From the cell containing the given text, extract its center point as [x, y] coordinate. 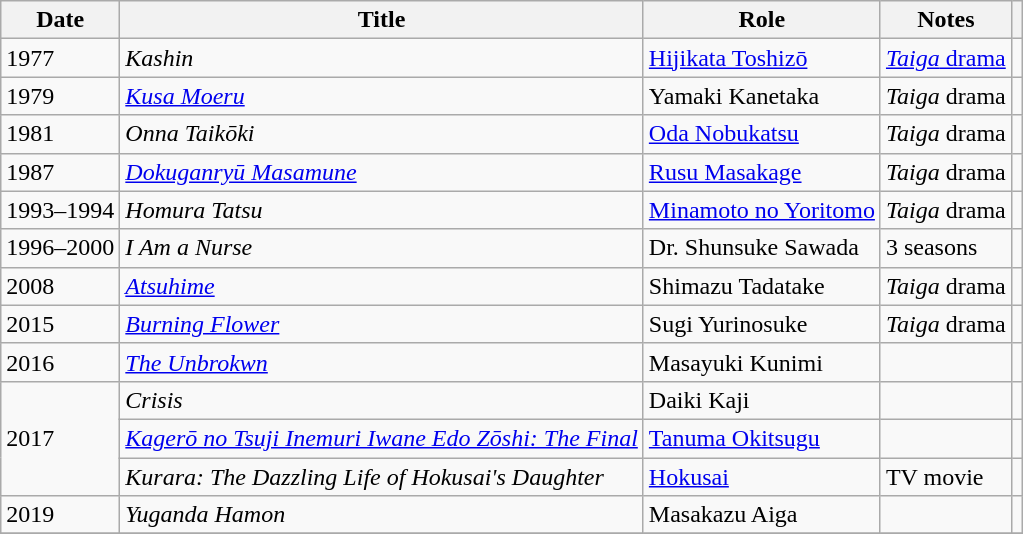
2015 [60, 324]
Burning Flower [382, 324]
Dr. Shunsuke Sawada [762, 248]
Crisis [382, 400]
Tanuma Okitsugu [762, 438]
3 seasons [946, 248]
1987 [60, 172]
Minamoto no Yoritomo [762, 210]
Yuganda Hamon [382, 515]
Shimazu Tadatake [762, 286]
TV movie [946, 477]
Hijikata Toshizō [762, 58]
Masayuki Kunimi [762, 362]
Date [60, 20]
Role [762, 20]
2019 [60, 515]
2008 [60, 286]
Homura Tatsu [382, 210]
2017 [60, 438]
2016 [60, 362]
Onna Taikōki [382, 134]
1977 [60, 58]
1979 [60, 96]
1981 [60, 134]
Daiki Kaji [762, 400]
Rusu Masakage [762, 172]
Atsuhime [382, 286]
Sugi Yurinosuke [762, 324]
The Unbrokwn [382, 362]
Yamaki Kanetaka [762, 96]
Notes [946, 20]
Hokusai [762, 477]
Masakazu Aiga [762, 515]
Kagerō no Tsuji Inemuri Iwane Edo Zōshi: The Final [382, 438]
1996–2000 [60, 248]
Kurara: The Dazzling Life of Hokusai's Daughter [382, 477]
Oda Nobukatsu [762, 134]
I Am a Nurse [382, 248]
Title [382, 20]
Dokuganryū Masamune [382, 172]
Kashin [382, 58]
1993–1994 [60, 210]
Kusa Moeru [382, 96]
